Locate the cell with the specified text and output its (X, Y) center coordinate. 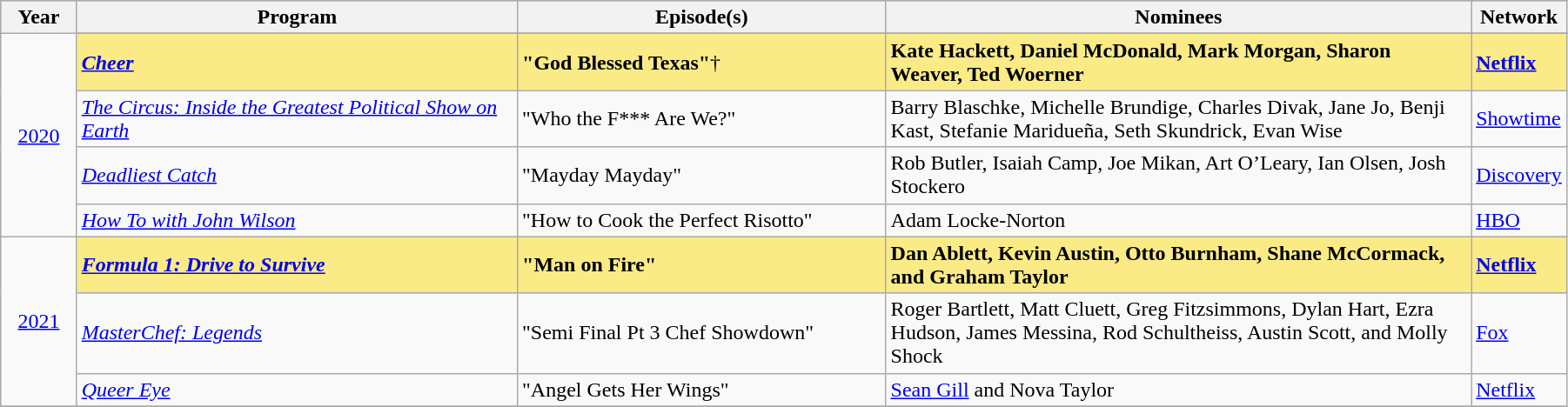
"Man on Fire" (701, 264)
Sean Gill and Nova Taylor (1178, 390)
Year (38, 17)
"God Blessed Texas"† (701, 63)
Episode(s) (701, 17)
How To with John Wilson (297, 220)
2021 (38, 322)
Discovery (1519, 176)
Kate Hackett, Daniel McDonald, Mark Morgan, Sharon Weaver, Ted Woerner (1178, 63)
MasterChef: Legends (297, 333)
Fox (1519, 333)
"How to Cook the Perfect Risotto" (701, 220)
Rob Butler, Isaiah Camp, Joe Mikan, Art O’Leary, Ian Olsen, Josh Stockero (1178, 176)
"Angel Gets Her Wings" (701, 390)
Deadliest Catch (297, 176)
Roger Bartlett, Matt Cluett, Greg Fitzsimmons, Dylan Hart, Ezra Hudson, James Messina, Rod Schultheiss, Austin Scott, and Molly Shock (1178, 333)
HBO (1519, 220)
Adam Locke-Norton (1178, 220)
2020 (38, 136)
"Mayday Mayday" (701, 176)
Cheer (297, 63)
"Semi Final Pt 3 Chef Showdown" (701, 333)
The Circus: Inside the Greatest Political Show on Earth (297, 118)
"Who the F*** Are We?" (701, 118)
Network (1519, 17)
Queer Eye (297, 390)
Nominees (1178, 17)
Program (297, 17)
Showtime (1519, 118)
Formula 1: Drive to Survive (297, 264)
Dan Ablett, Kevin Austin, Otto Burnham, Shane McCormack, and Graham Taylor (1178, 264)
Barry Blaschke, Michelle Brundige, Charles Divak, Jane Jo, Benji Kast, Stefanie Maridueña, Seth Skundrick, Evan Wise (1178, 118)
